Pinpoint the cell where the given text exists, returning its (X, Y) midpoint coordinate. 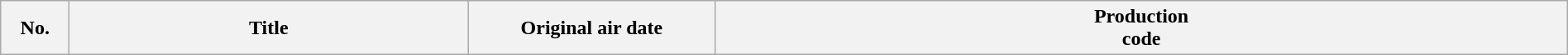
No. (35, 28)
Title (269, 28)
Original air date (592, 28)
Productioncode (1141, 28)
